Capture the cell that displays the provided text and extract its [X, Y] central coordinate. 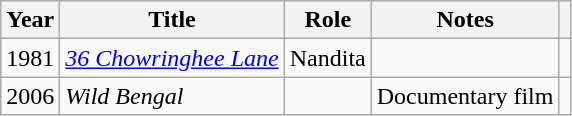
1981 [30, 58]
36 Chowringhee Lane [172, 58]
Title [172, 20]
Documentary film [465, 96]
Notes [465, 20]
Nandita [328, 58]
2006 [30, 96]
Wild Bengal [172, 96]
Year [30, 20]
Role [328, 20]
